Search for the cell housing the specified text and yield its [x, y] center coordinate. 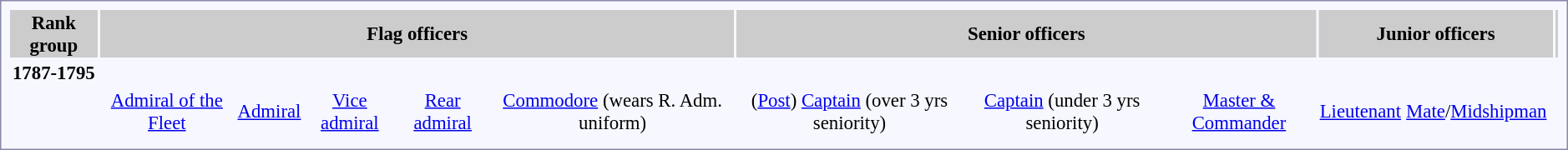
Vice admiral [350, 112]
Commodore (wears R. Adm. uniform) [613, 112]
Mate/Midshipman [1476, 112]
Rank group [53, 33]
Master & Commander [1239, 112]
Lieutenant [1360, 112]
1787-1795 [53, 72]
Admiral of the Fleet [167, 112]
(Post) Captain (over 3 yrs seniority) [850, 112]
Captain (under 3 yrs seniority) [1062, 112]
Junior officers [1436, 33]
Flag officers [417, 33]
Senior officers [1027, 33]
Admiral [269, 112]
Rear admiral [443, 112]
